Scan for the cell matching the given text and deliver its [X, Y] coordinate at center. 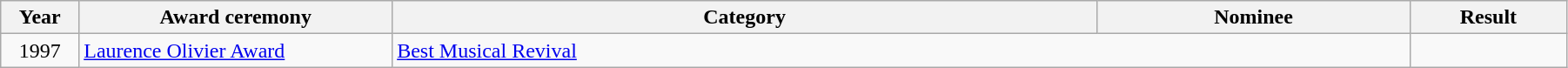
Result [1488, 17]
Award ceremony [236, 17]
Best Musical Revival [901, 51]
1997 [40, 51]
Nominee [1254, 17]
Laurence Olivier Award [236, 51]
Category [745, 17]
Year [40, 17]
